Find where the given text appears and provide that cell's center as (x, y) coordinate. 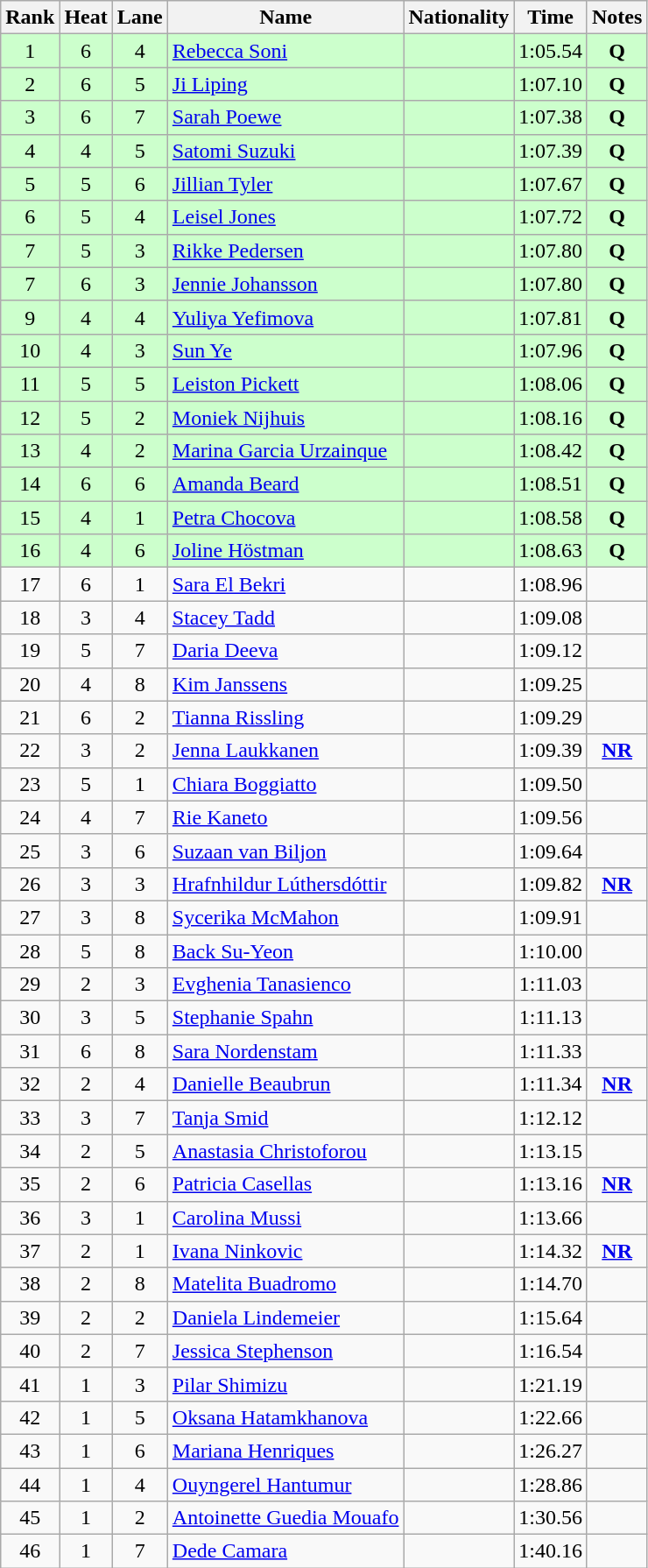
23 (30, 784)
25 (30, 851)
17 (30, 584)
Jennie Johansson (285, 284)
10 (30, 350)
Pilar Shimizu (285, 1384)
35 (30, 1184)
1:26.27 (551, 1451)
Tianna Rissling (285, 717)
Name (285, 18)
1:08.58 (551, 518)
1:08.42 (551, 451)
1:30.56 (551, 1518)
1:09.82 (551, 884)
37 (30, 1251)
19 (30, 651)
1:15.64 (551, 1317)
34 (30, 1151)
1:07.72 (551, 217)
16 (30, 551)
1:28.86 (551, 1485)
Sara El Bekri (285, 584)
36 (30, 1218)
Yuliya Yefimova (285, 317)
Hrafnhildur Lúthersdóttir (285, 884)
14 (30, 484)
1:11.34 (551, 1084)
1:22.66 (551, 1417)
Heat (86, 18)
Antoinette Guedia Mouafo (285, 1518)
1:16.54 (551, 1351)
Petra Chocova (285, 518)
1:11.03 (551, 985)
46 (30, 1551)
1:13.16 (551, 1184)
1:09.39 (551, 751)
Sun Ye (285, 350)
32 (30, 1084)
Daria Deeva (285, 651)
Evghenia Tanasienco (285, 985)
1:07.96 (551, 350)
1:14.70 (551, 1284)
1:08.96 (551, 584)
Dede Camara (285, 1551)
1:07.38 (551, 117)
1:08.63 (551, 551)
1:09.64 (551, 851)
1:14.32 (551, 1251)
Anastasia Christoforou (285, 1151)
1:12.12 (551, 1118)
13 (30, 451)
44 (30, 1485)
39 (30, 1317)
1:09.56 (551, 817)
Marina Garcia Urzainque (285, 451)
1:09.12 (551, 651)
1:09.25 (551, 684)
Rie Kaneto (285, 817)
1:08.16 (551, 418)
31 (30, 1051)
41 (30, 1384)
Daniela Lindemeier (285, 1317)
45 (30, 1518)
Time (551, 18)
40 (30, 1351)
Amanda Beard (285, 484)
Nationality (459, 18)
24 (30, 817)
26 (30, 884)
28 (30, 950)
Stacey Tadd (285, 618)
Sarah Poewe (285, 117)
Jessica Stephenson (285, 1351)
1:08.51 (551, 484)
1:13.66 (551, 1218)
1:07.39 (551, 151)
Sycerika McMahon (285, 917)
1:09.50 (551, 784)
Mariana Henriques (285, 1451)
Carolina Mussi (285, 1218)
Suzaan van Biljon (285, 851)
Back Su-Yeon (285, 950)
38 (30, 1284)
42 (30, 1417)
Tanja Smid (285, 1118)
Leisel Jones (285, 217)
Oksana Hatamkhanova (285, 1417)
27 (30, 917)
Ji Liping (285, 84)
1:07.10 (551, 84)
Ivana Ninkovic (285, 1251)
18 (30, 618)
1:07.67 (551, 184)
Ouyngerel Hantumur (285, 1485)
Kim Janssens (285, 684)
21 (30, 717)
1:11.13 (551, 1018)
Jenna Laukkanen (285, 751)
Rebecca Soni (285, 51)
1:11.33 (551, 1051)
Leiston Pickett (285, 384)
1:05.54 (551, 51)
9 (30, 317)
1:09.08 (551, 618)
1:13.15 (551, 1151)
12 (30, 418)
Matelita Buadromo (285, 1284)
Satomi Suzuki (285, 151)
Danielle Beaubrun (285, 1084)
Moniek Nijhuis (285, 418)
33 (30, 1118)
29 (30, 985)
Patricia Casellas (285, 1184)
Chiara Boggiatto (285, 784)
Notes (616, 18)
43 (30, 1451)
15 (30, 518)
22 (30, 751)
30 (30, 1018)
Joline Höstman (285, 551)
Lane (140, 18)
Rank (30, 18)
Sara Nordenstam (285, 1051)
20 (30, 684)
1:10.00 (551, 950)
1:08.06 (551, 384)
1:09.29 (551, 717)
Rikke Pedersen (285, 251)
11 (30, 384)
Stephanie Spahn (285, 1018)
1:40.16 (551, 1551)
1:07.81 (551, 317)
Jillian Tyler (285, 184)
1:21.19 (551, 1384)
1:09.91 (551, 917)
